Identify which cell holds the provided text, then report its (x, y) central coordinate. 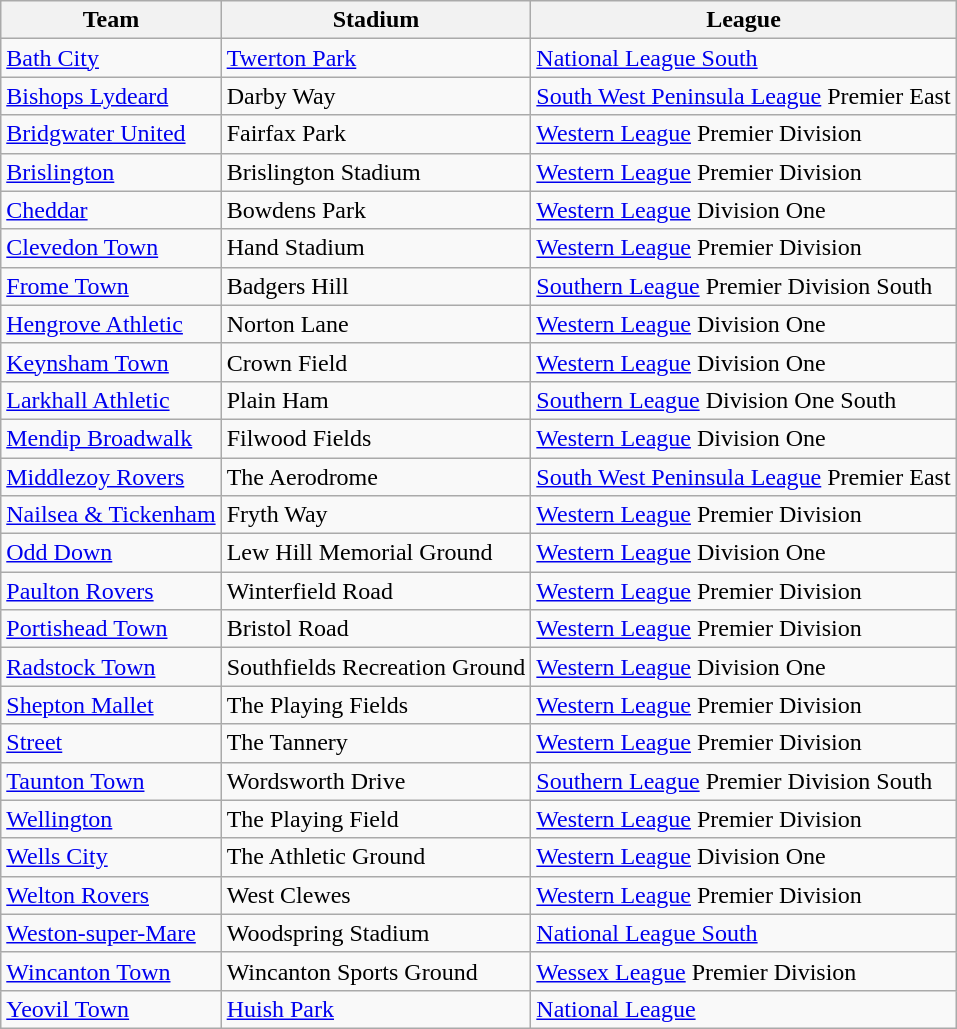
Fryth Way (376, 515)
The Playing Field (376, 819)
Welton Rovers (111, 895)
Bristol Road (376, 629)
Wordsworth Drive (376, 781)
Shepton Mallet (111, 705)
Wellington (111, 819)
Lew Hill Memorial Ground (376, 553)
Wells City (111, 857)
The Tannery (376, 743)
Winterfield Road (376, 591)
Larkhall Athletic (111, 400)
The Playing Fields (376, 705)
Paulton Rovers (111, 591)
Mendip Broadwalk (111, 438)
Norton Lane (376, 324)
Hengrove Athletic (111, 324)
Plain Ham (376, 400)
Bishops Lydeard (111, 96)
Frome Town (111, 286)
Bridgwater United (111, 134)
Odd Down (111, 553)
Nailsea & Tickenham (111, 515)
Twerton Park (376, 58)
Team (111, 20)
The Aerodrome (376, 477)
Fairfax Park (376, 134)
West Clewes (376, 895)
Badgers Hill (376, 286)
Brislington (111, 172)
Southfields Recreation Ground (376, 667)
Stadium (376, 20)
Southern League Division One South (744, 400)
Crown Field (376, 362)
Radstock Town (111, 667)
Middlezoy Rovers (111, 477)
The Athletic Ground (376, 857)
Huish Park (376, 1009)
League (744, 20)
Hand Stadium (376, 248)
Keynsham Town (111, 362)
Wincanton Sports Ground (376, 971)
Clevedon Town (111, 248)
National League (744, 1009)
Portishead Town (111, 629)
Woodspring Stadium (376, 933)
Brislington Stadium (376, 172)
Filwood Fields (376, 438)
Wincanton Town (111, 971)
Wessex League Premier Division (744, 971)
Bath City (111, 58)
Street (111, 743)
Weston-super-Mare (111, 933)
Yeovil Town (111, 1009)
Darby Way (376, 96)
Taunton Town (111, 781)
Cheddar (111, 210)
Bowdens Park (376, 210)
